Find where the given text appears and provide that cell's center as [X, Y] coordinate. 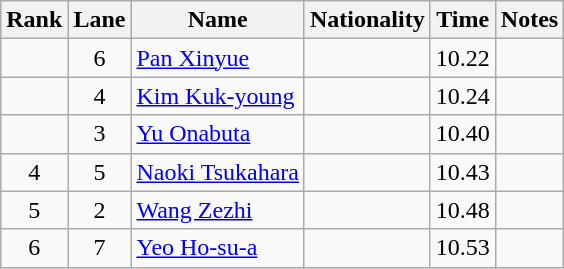
10.43 [462, 172]
Yeo Ho-su-a [218, 248]
10.40 [462, 134]
10.48 [462, 210]
Yu Onabuta [218, 134]
Naoki Tsukahara [218, 172]
Kim Kuk-young [218, 96]
Rank [34, 20]
10.24 [462, 96]
7 [100, 248]
Time [462, 20]
Pan Xinyue [218, 58]
10.22 [462, 58]
2 [100, 210]
10.53 [462, 248]
Wang Zezhi [218, 210]
3 [100, 134]
Notes [529, 20]
Name [218, 20]
Lane [100, 20]
Nationality [367, 20]
